Extract the [X, Y] coordinate from the center of the cell holding the provided text.  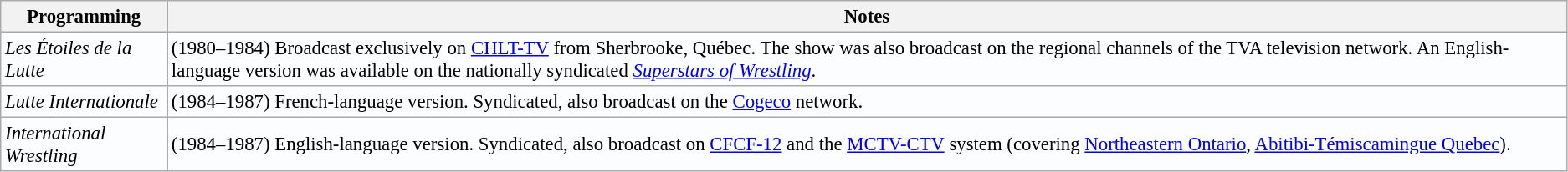
Lutte Internationale [84, 102]
(1984–1987) French-language version. Syndicated, also broadcast on the Cogeco network. [867, 102]
Notes [867, 17]
Programming [84, 17]
International Wrestling [84, 145]
Les Étoiles de la Lutte [84, 60]
